Pinpoint the cell where the given text exists, returning its (x, y) midpoint coordinate. 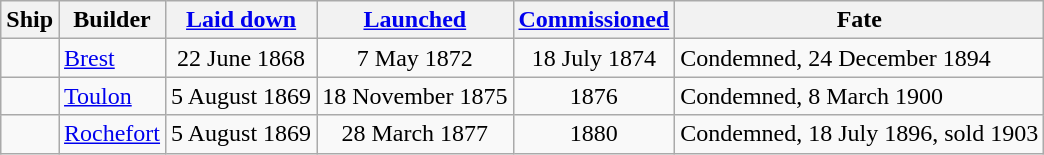
Condemned, 24 December 1894 (860, 58)
22 June 1868 (242, 58)
1880 (594, 134)
Condemned, 18 July 1896, sold 1903 (860, 134)
Fate (860, 20)
Toulon (112, 96)
Condemned, 8 March 1900 (860, 96)
18 July 1874 (594, 58)
28 March 1877 (415, 134)
18 November 1875 (415, 96)
Builder (112, 20)
1876 (594, 96)
Commissioned (594, 20)
Rochefort (112, 134)
Laid down (242, 20)
Ship (30, 20)
7 May 1872 (415, 58)
Launched (415, 20)
Brest (112, 58)
